Return [x, y] of the center of cell containing provided text 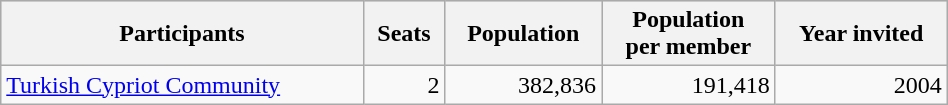
2 [404, 85]
382,836 [524, 85]
Year invited [861, 34]
2004 [861, 85]
Participants [182, 34]
Seats [404, 34]
Population [524, 34]
Populationper member [689, 34]
Turkish Cypriot Community [182, 85]
191,418 [689, 85]
